Capture the cell that displays the provided text and extract its (X, Y) central coordinate. 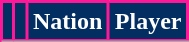
Nation (68, 22)
Player (148, 22)
